For the text-containing cell, return its midpoint in (X, Y) coordinate format. 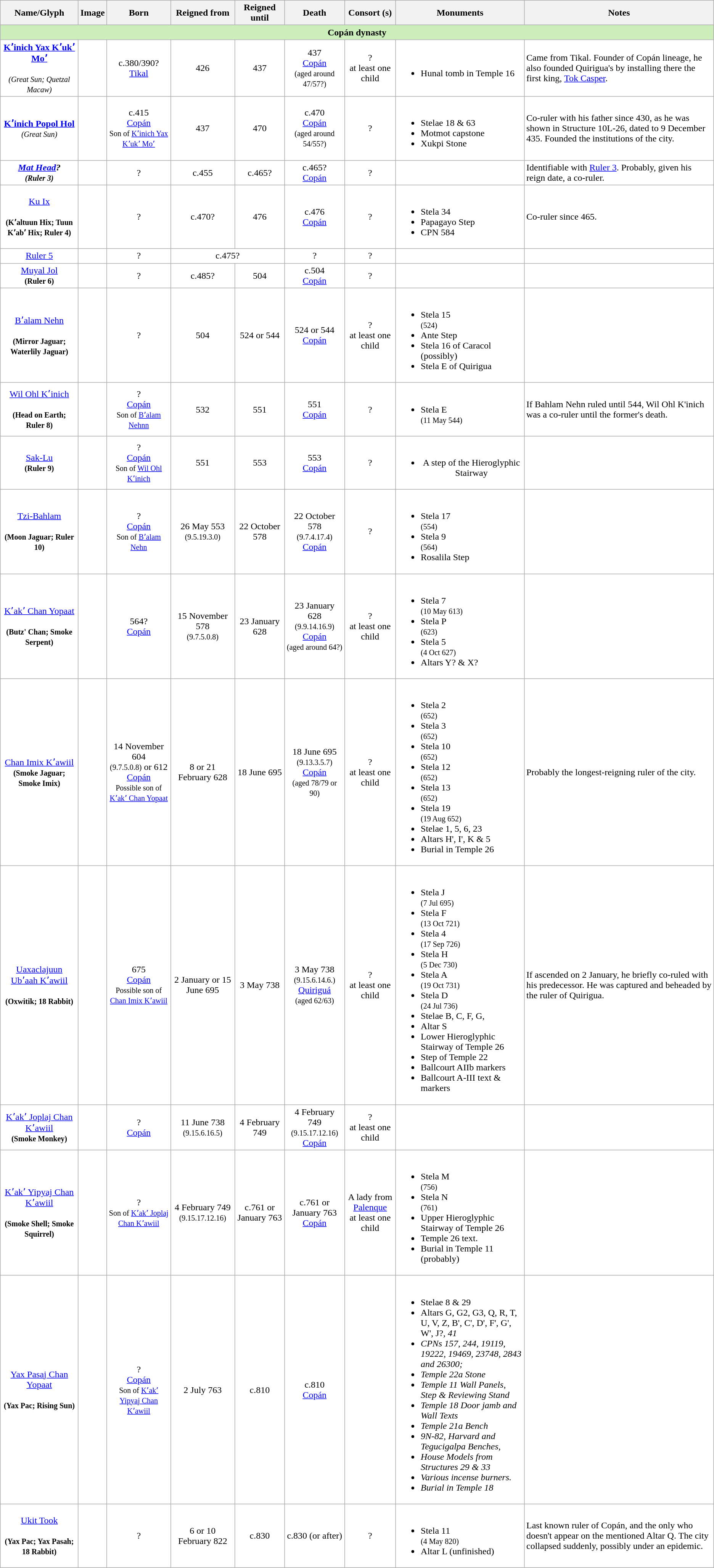
Kʼinich Yax Kʼukʼ Moʼ(Great Sun; Quetzal Macaw) (39, 68)
426 (203, 68)
Last known ruler of Copán, and the only who doesn't appear on the mentioned Altar Q. The city collapsed suddenly, possibly under an epidemic. (619, 1536)
Stela 2(652)Stela 3(652)Stela 10(652)Stela 12(652)Stela 13(652)Stela 19(19 Aug 652)Stelae 1, 5, 6, 23Altars H', I', K & 5Burial in Temple 26 (460, 773)
Consort (s) (370, 13)
Tzi-Bahlam(Moon Jaguar; Ruler 10) (39, 532)
Uaxaclajuun Ubʼaah Kʼawiil(Oxwitik; 18 Rabbit) (39, 985)
A lady from Palenqueat least one child (370, 1213)
22 October 578(9.7.4.17.4)Copán (314, 532)
2 July 763 (203, 1390)
Co-ruler since 465. (619, 217)
Stela E(11 May 544) (460, 409)
If Bahlam Nehn ruled until 544, Wil Ohl K'inich was a co-ruler until the former's death. (619, 409)
18 June 695 (259, 773)
c.476Copán (314, 217)
4 February 749 (259, 1127)
Stela 34Papagayo StepCPN 584 (460, 217)
Image (92, 13)
Stela 11(4 May 820)Altar L (unfinished) (460, 1536)
Kʼakʼ Chan Yopaat(Butz' Chan; Smoke Serpent) (39, 626)
Kʼakʼ Yipyaj Chan Kʼawiil(Smoke Shell; Smoke Squirrel) (39, 1213)
c.380/390?Tikal (139, 68)
Reigned from (203, 13)
c.504Copán (314, 275)
Kʼinich Popol Hol(Great Sun) (39, 128)
c.485? (203, 275)
6 or 10 February 822 (203, 1536)
c.415CopánSon of Kʼinich Yax Kʼukʼ Moʼ (139, 128)
Death (314, 13)
4 February 749(9.15.17.12.16)Copán (314, 1127)
Kʼakʼ Joplaj Chan Kʼawiil(Smoke Monkey) (39, 1127)
c.455 (203, 172)
22 October 578 (259, 532)
Name/Glyph (39, 13)
?CopánSon of Wil Ohl Kʼinich (139, 463)
553Copán (314, 463)
Muyal Jol(Ruler 6) (39, 275)
c.761 or January 763Copán (314, 1213)
15 November 578(9.7.5.0.8) (203, 626)
Stelae 18 & 63Motmot capstoneXukpi Stone (460, 128)
Notes (619, 13)
Reigned until (259, 13)
524 or 544Copán (314, 335)
553 (259, 463)
Born (139, 13)
Ukit Took(Yax Pac; Yax Pasah; 18 Rabbit) (39, 1536)
?Son of Kʼakʼ Joplaj Chan Kʼawiil (139, 1213)
Stela 17(554)Stela 9(564)Rosalila Step (460, 532)
Sak-Lu(Ruler 9) (39, 463)
c.810 (259, 1390)
675CopánPossible son of Chan Imix Kʼawiil (139, 985)
Came from Tikal. Founder of Copán lineage, he also founded Quirigua's by installing there the first king, Tok Casper. (619, 68)
c.830 (259, 1536)
c.761 or January 763 (259, 1213)
Stela 7(10 May 613)Stela P(623)Stela 5(4 Oct 627)Altars Y? & X? (460, 626)
c.465? (259, 172)
A step of the Hieroglyphic Stairway (460, 463)
c.830 (or after) (314, 1536)
564?Copán (139, 626)
?CopánSon of Bʼalam Nehn (139, 532)
Hunal tomb in Temple 16 (460, 68)
Co-ruler with his father since 430, as he was shown in Structure 10L-26, dated to 9 December 435. Founded the institutions of the city. (619, 128)
c.810Copán (314, 1390)
Wil Ohl Kʼinich(Head on Earth; Ruler 8) (39, 409)
4 February 749(9.15.17.12.16) (203, 1213)
Mat Head?(Ruler 3) (39, 172)
Chan Imix Kʼawiil(Smoke Jaguar; Smoke Imix) (39, 773)
437Copán(aged around 47/57?) (314, 68)
524 or 544 (259, 335)
?Copán (139, 1127)
c.470? (203, 217)
470 (259, 128)
23 January 628(9.9.14.16.9)Copán(aged around 64?) (314, 626)
?CopánSon of Bʼalam Nehnn (139, 409)
18 June 695(9.13.3.5.7)Copán(aged 78/79 or 90) (314, 773)
3 May 738(9.15.6.14.6.)Quiriguá(aged 62/63) (314, 985)
532 (203, 409)
Stela M(756)Stela N(761)Upper Hieroglyphic Stairway of Temple 26Temple 26 text.Burial in Temple 11 (probably) (460, 1213)
If ascended on 2 January, he briefly co-ruled with his predecessor. He was captured and beheaded by the ruler of Quirigua. (619, 985)
c.465?Copán (314, 172)
14 November 604(9.7.5.0.8) or 612CopánPossible son of Kʼakʼ Chan Yopaat (139, 773)
Yax Pasaj Chan Yopaat(Yax Pac; Rising Sun) (39, 1390)
26 May 553(9.5.19.3.0) (203, 532)
3 May 738 (259, 985)
Ku Ix(Kʼaltuun Hix; Tuun Kʼabʼ Hix; Ruler 4) (39, 217)
476 (259, 217)
8 or 21 February 628 (203, 773)
23 January 628 (259, 626)
Identifiable with Ruler 3. Probably, given his reign date, a co-ruler. (619, 172)
Probably the longest-reigning ruler of the city. (619, 773)
c.475? (227, 256)
c.470Copán(aged around 54/55?) (314, 128)
11 June 738(9.15.6.16.5) (203, 1127)
?CopánSon of Kʼakʼ Yipyaj Chan Kʼawiil (139, 1390)
Bʼalam Nehn(Mirror Jaguar; Waterlily Jaguar) (39, 335)
2 January or 15 June 695 (203, 985)
Ruler 5 (39, 256)
Monuments (460, 13)
Stela 15(524)Ante StepStela 16 of Caracol (possibly)Stela E of Quirigua (460, 335)
Copán dynasty (357, 32)
551Copán (314, 409)
